From the cell containing the given text, extract its center point as [x, y] coordinate. 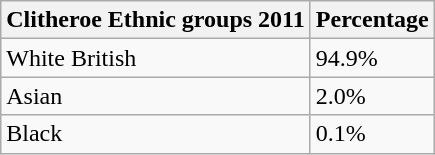
Percentage [372, 20]
Asian [156, 96]
Clitheroe Ethnic groups 2011 [156, 20]
White British [156, 58]
0.1% [372, 134]
2.0% [372, 96]
94.9% [372, 58]
Black [156, 134]
